Determine the (X, Y) coordinate at the center of the cell enclosing the given text.  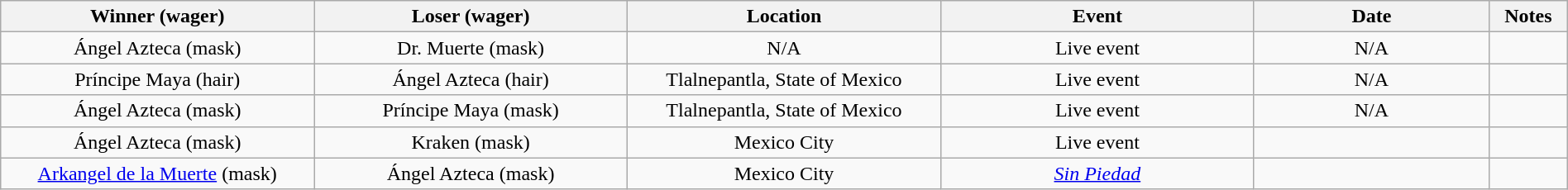
Event (1097, 17)
Arkangel de la Muerte (mask) (157, 173)
Kraken (mask) (471, 142)
Loser (wager) (471, 17)
Príncipe Maya (hair) (157, 79)
Location (784, 17)
Sin Piedad (1097, 173)
Príncipe Maya (mask) (471, 111)
Dr. Muerte (mask) (471, 48)
Winner (wager) (157, 17)
Date (1371, 17)
Ángel Azteca (hair) (471, 79)
Notes (1528, 17)
